Search for the cell housing the specified text and yield its [x, y] center coordinate. 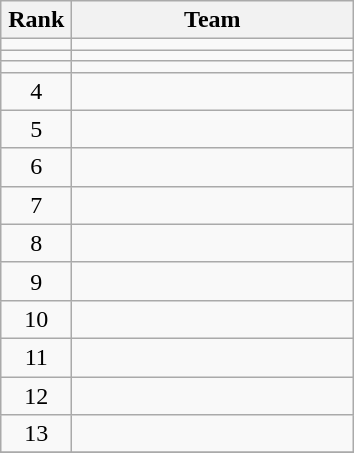
Team [212, 20]
10 [36, 319]
9 [36, 281]
5 [36, 129]
7 [36, 205]
8 [36, 243]
13 [36, 434]
6 [36, 167]
11 [36, 357]
4 [36, 91]
Rank [36, 20]
12 [36, 395]
